Search for the cell housing the specified text and yield its [X, Y] center coordinate. 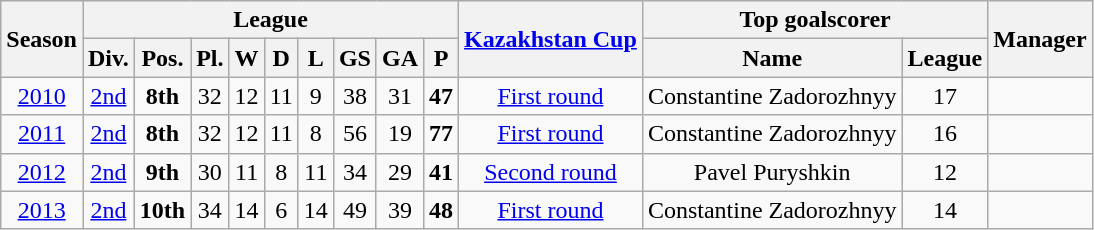
19 [400, 134]
Season [42, 39]
16 [945, 134]
29 [400, 172]
2012 [42, 172]
41 [440, 172]
Pos. [162, 58]
Div. [108, 58]
38 [354, 96]
Second round [551, 172]
Pl. [210, 58]
L [316, 58]
47 [440, 96]
48 [440, 210]
Pavel Puryshkin [772, 172]
9 [316, 96]
56 [354, 134]
Name [772, 58]
9th [162, 172]
D [281, 58]
30 [210, 172]
17 [945, 96]
2013 [42, 210]
77 [440, 134]
31 [400, 96]
2010 [42, 96]
Kazakhstan Cup [551, 39]
49 [354, 210]
2011 [42, 134]
6 [281, 210]
P [440, 58]
Top goalscorer [814, 20]
W [246, 58]
GS [354, 58]
10th [162, 210]
GA [400, 58]
39 [400, 210]
Manager [1040, 39]
